Output the [X, Y] coordinate of the center of the cell containing the given text.  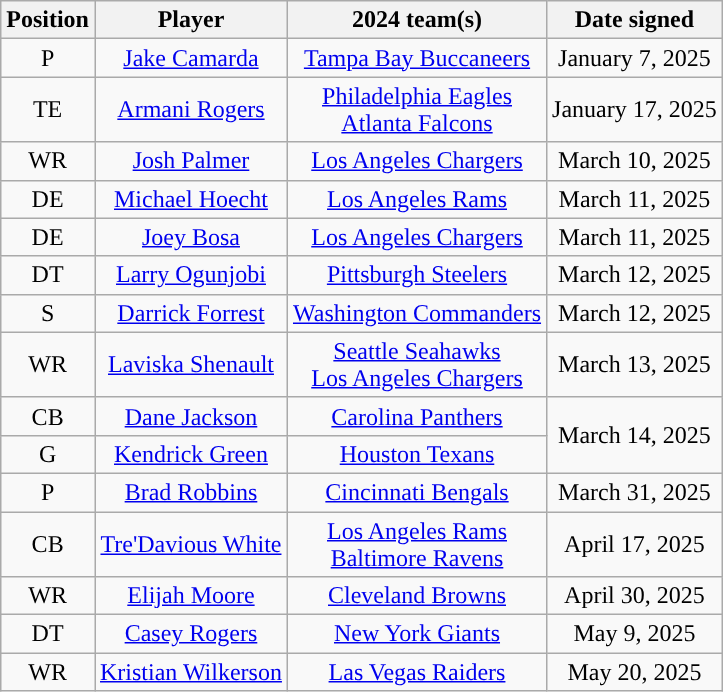
Brad Robbins [190, 492]
2024 team(s) [416, 20]
New York Giants [416, 634]
April 30, 2025 [635, 596]
March 14, 2025 [635, 435]
Elijah Moore [190, 596]
Position [48, 20]
Washington Commanders [416, 313]
Michael Hoecht [190, 199]
TE [48, 110]
Josh Palmer [190, 161]
Jake Camarda [190, 58]
G [48, 454]
Pittsburgh Steelers [416, 275]
Cincinnati Bengals [416, 492]
January 17, 2025 [635, 110]
March 31, 2025 [635, 492]
March 13, 2025 [635, 364]
Laviska Shenault [190, 364]
S [48, 313]
Tre'Davious White [190, 544]
Philadelphia Eagles Atlanta Falcons [416, 110]
March 10, 2025 [635, 161]
Darrick Forrest [190, 313]
May 20, 2025 [635, 672]
Date signed [635, 20]
April 17, 2025 [635, 544]
Larry Ogunjobi [190, 275]
January 7, 2025 [635, 58]
Carolina Panthers [416, 416]
Seattle Seahawks Los Angeles Chargers [416, 364]
Las Vegas Raiders [416, 672]
Armani Rogers [190, 110]
Houston Texans [416, 454]
Kristian Wilkerson [190, 672]
May 9, 2025 [635, 634]
Dane Jackson [190, 416]
Player [190, 20]
Cleveland Browns [416, 596]
Kendrick Green [190, 454]
Tampa Bay Buccaneers [416, 58]
Joey Bosa [190, 237]
Casey Rogers [190, 634]
Los Angeles Rams [416, 199]
Los Angeles Rams Baltimore Ravens [416, 544]
